Pinpoint the cell where the given text exists, returning its (X, Y) midpoint coordinate. 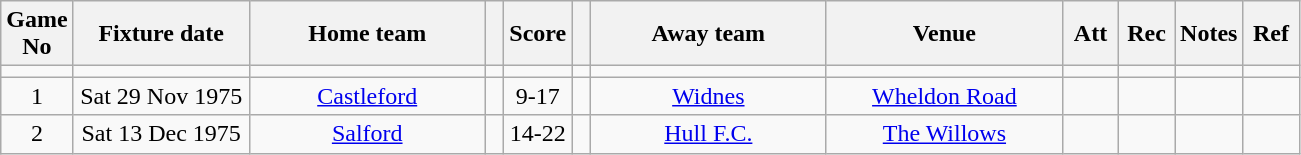
Hull F.C. (708, 134)
Sat 13 Dec 1975 (161, 134)
The Willows (944, 134)
Notes (1209, 34)
Widnes (708, 96)
Sat 29 Nov 1975 (161, 96)
Score (538, 34)
Venue (944, 34)
2 (37, 134)
Fixture date (161, 34)
Wheldon Road (944, 96)
Away team (708, 34)
14-22 (538, 134)
Salford (367, 134)
Game No (37, 34)
Att (1090, 34)
Castleford (367, 96)
Rec (1147, 34)
Home team (367, 34)
9-17 (538, 96)
1 (37, 96)
Ref (1271, 34)
